Determine the (x, y) coordinate at the center of the cell enclosing the given text.  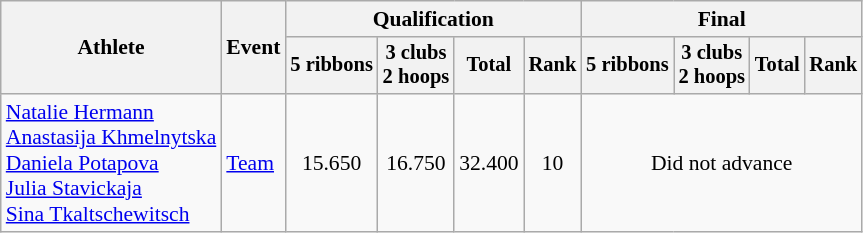
32.400 (488, 163)
Athlete (112, 48)
15.650 (331, 163)
Team (253, 163)
16.750 (416, 163)
Final (722, 19)
Did not advance (722, 163)
10 (553, 163)
Natalie HermannAnastasija KhmelnytskaDaniela PotapovaJulia StavickajaSina Tkaltschewitsch (112, 163)
Event (253, 48)
Qualification (433, 19)
